From the cell containing the given text, extract its center point as [X, Y] coordinate. 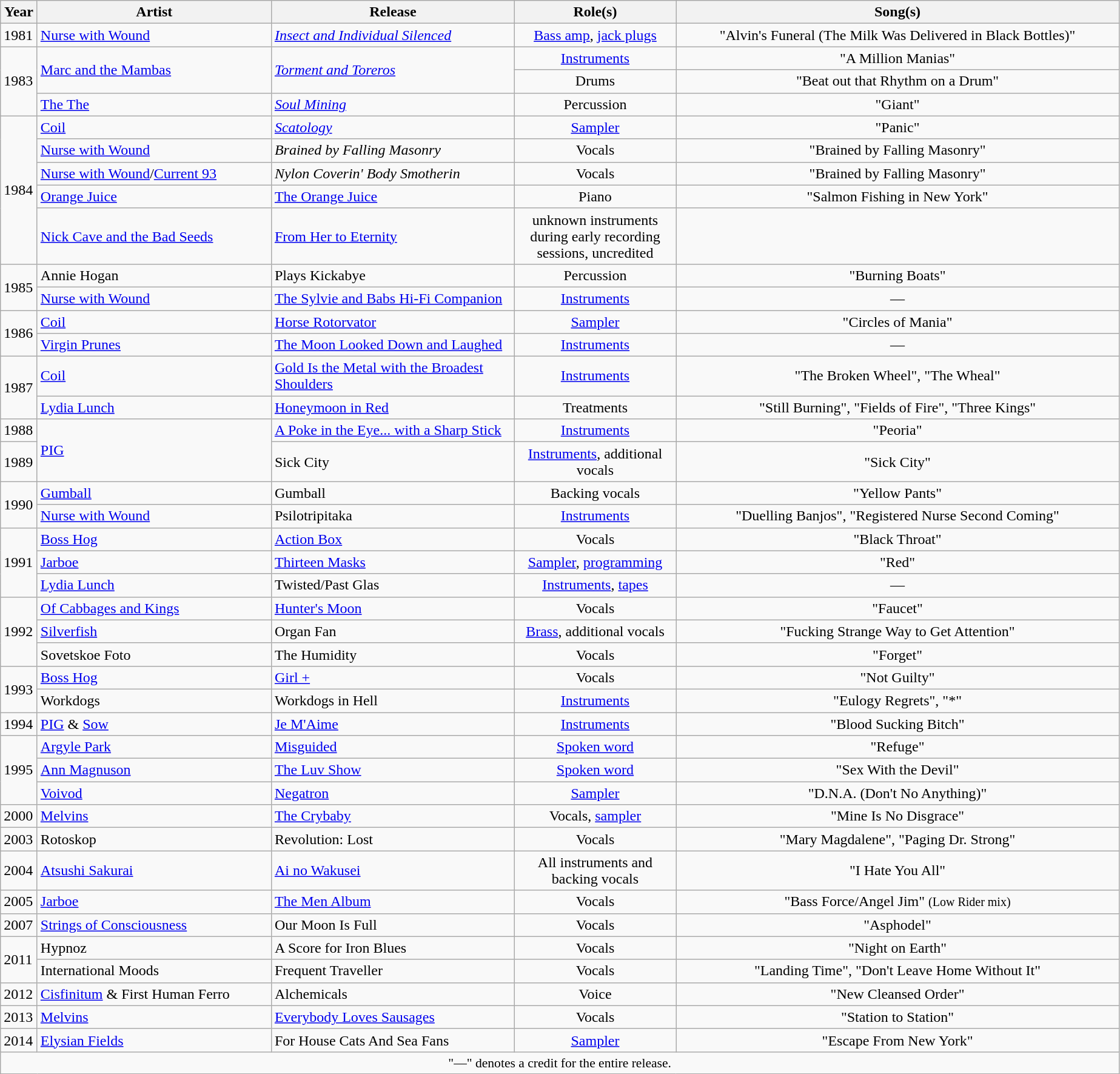
Treatments [595, 408]
Nylon Coverin' Body Smotherin [393, 173]
"Forget" [897, 654]
Psilotripitaka [393, 516]
"Still Burning", "Fields of Fire", "Three Kings" [897, 408]
Silverfish [154, 631]
Ann Magnuson [154, 770]
"Sex With the Devil" [897, 770]
Workdogs [154, 700]
1991 [19, 562]
Voice [595, 994]
Organ Fan [393, 631]
1995 [19, 770]
Nick Cave and the Bad Seeds [154, 236]
"Giant" [897, 104]
Artist [154, 12]
All instruments and backing vocals [595, 871]
The Orange Juice [393, 196]
"Sick City" [897, 462]
For House Cats And Sea Fans [393, 1040]
1993 [19, 689]
"Panic" [897, 127]
"Eulogy Regrets", "*" [897, 700]
"Refuge" [897, 747]
Elysian Fields [154, 1040]
Marc and the Mambas [154, 70]
The Humidity [393, 654]
1983 [19, 81]
unknown instruments during early recording sessions, uncredited [595, 236]
1981 [19, 35]
"Fucking Strange Way to Get Attention" [897, 631]
Workdogs in Hell [393, 700]
Vocals, sampler [595, 816]
2004 [19, 871]
Our Moon Is Full [393, 925]
"Night on Earth" [897, 948]
1994 [19, 723]
Atsushi Sakurai [154, 871]
Song(s) [897, 12]
Ai no Wakusei [393, 871]
Sampler, programming [595, 562]
Piano [595, 196]
2000 [19, 816]
2005 [19, 902]
Plays Kickabye [393, 275]
Virgin Prunes [154, 345]
The The [154, 104]
"Faucet" [897, 608]
"Salmon Fishing in New York" [897, 196]
Hypnoz [154, 948]
Cisfinitum & First Human Ferro [154, 994]
Of Cabbages and Kings [154, 608]
Brained by Falling Masonry [393, 150]
Scatology [393, 127]
"Landing Time", "Don't Leave Home Without It" [897, 971]
Rotoskop [154, 839]
Torment and Toreros [393, 70]
"Mine Is No Disgrace" [897, 816]
Voivod [154, 793]
Release [393, 12]
Alchemicals [393, 994]
2007 [19, 925]
"Duelling Banjos", "Registered Nurse Second Coming" [897, 516]
Negatron [393, 793]
"Escape From New York" [897, 1040]
Drums [595, 81]
1985 [19, 287]
"The Broken Wheel", "The Wheal" [897, 376]
Brass, additional vocals [595, 631]
A Poke in the Eye... with a Sharp Stick [393, 431]
Twisted/Past Glas [393, 585]
"Circles of Mania" [897, 322]
Honeymoon in Red [393, 408]
The Sylvie and Babs Hi-Fi Companion [393, 298]
A Score for Iron Blues [393, 948]
"Station to Station" [897, 1017]
Orange Juice [154, 196]
Strings of Consciousness [154, 925]
Year [19, 12]
Instruments, additional vocals [595, 462]
1984 [19, 190]
"—" denotes a credit for the entire release. [560, 1062]
The Crybaby [393, 816]
The Moon Looked Down and Laughed [393, 345]
Nurse with Wound/Current 93 [154, 173]
"Blood Sucking Bitch" [897, 723]
"D.N.A. (Don't No Anything)" [897, 793]
Horse Rotorvator [393, 322]
"Asphodel" [897, 925]
Action Box [393, 539]
From Her to Eternity [393, 236]
Annie Hogan [154, 275]
"Peoria" [897, 431]
Gold Is the Metal with the Broadest Shoulders [393, 376]
1988 [19, 431]
"Mary Magdalene", "Paging Dr. Strong" [897, 839]
1987 [19, 388]
"Not Guilty" [897, 677]
Hunter's Moon [393, 608]
2014 [19, 1040]
"I Hate You All" [897, 871]
Bass amp, jack plugs [595, 35]
"Yellow Pants" [897, 493]
Argyle Park [154, 747]
The Luv Show [393, 770]
2012 [19, 994]
2011 [19, 959]
"Burning Boats" [897, 275]
The Men Album [393, 902]
Misguided [393, 747]
"Beat out that Rhythm on a Drum" [897, 81]
Soul Mining [393, 104]
Instruments, tapes [595, 585]
1990 [19, 505]
"Red" [897, 562]
"Alvin's Funeral (The Milk Was Delivered in Black Bottles)" [897, 35]
Role(s) [595, 12]
Insect and Individual Silenced [393, 35]
2013 [19, 1017]
PIG [154, 450]
1989 [19, 462]
Everybody Loves Sausages [393, 1017]
1986 [19, 334]
"Bass Force/Angel Jim" (Low Rider mix) [897, 902]
International Moods [154, 971]
Sick City [393, 462]
"Black Throat" [897, 539]
Frequent Traveller [393, 971]
Sovetskoe Foto [154, 654]
Je M'Aime [393, 723]
Thirteen Masks [393, 562]
1992 [19, 631]
Girl + [393, 677]
"A Million Manias" [897, 58]
Revolution: Lost [393, 839]
Backing vocals [595, 493]
2003 [19, 839]
PIG & Sow [154, 723]
"New Cleansed Order" [897, 994]
